Pinpoint the cell where the given text exists, returning its [x, y] midpoint coordinate. 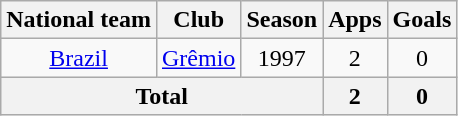
Club [198, 20]
Brazil [79, 58]
National team [79, 20]
Goals [422, 20]
Total [162, 96]
Season [282, 20]
Apps [355, 20]
Grêmio [198, 58]
1997 [282, 58]
